Provide the [x, y] coordinate of the cell's center where the given text is located.  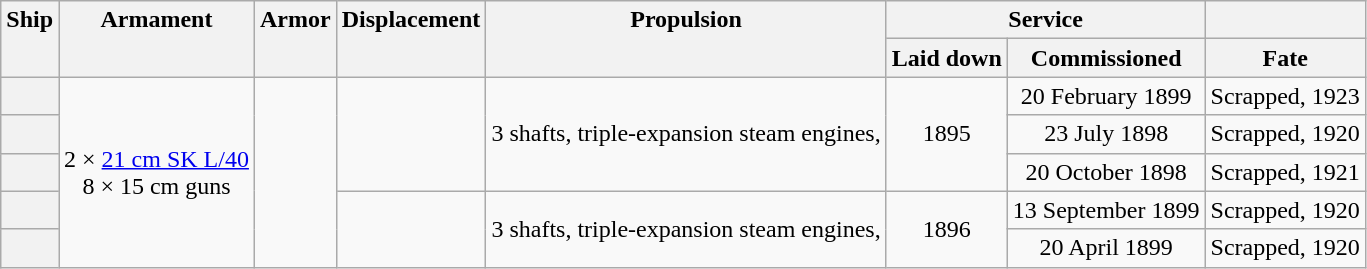
20 October 1898 [1106, 172]
Fate [1285, 58]
Scrapped, 1923 [1285, 96]
Service [1046, 20]
Displacement [411, 39]
20 February 1899 [1106, 96]
13 September 1899 [1106, 210]
Propulsion [686, 39]
20 April 1899 [1106, 248]
1895 [946, 134]
Scrapped, 1921 [1285, 172]
23 July 1898 [1106, 134]
2 × 21 cm SK L/408 × 15 cm guns [157, 172]
Commissioned [1106, 58]
Armament [157, 39]
1896 [946, 229]
Laid down [946, 58]
Ship [30, 39]
Armor [295, 39]
